For the text-containing cell, return its midpoint in [X, Y] coordinate format. 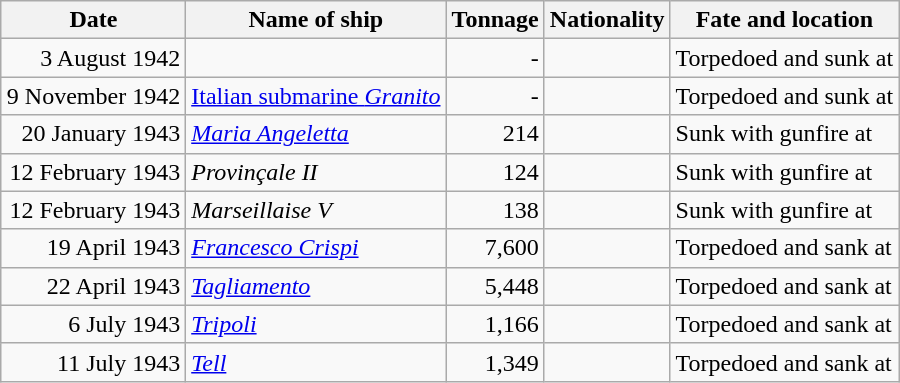
7,600 [495, 248]
Tonnage [495, 20]
Nationality [607, 20]
Tell [316, 362]
1,349 [495, 362]
Provinçale II [316, 172]
Francesco Crispi [316, 248]
Italian submarine Granito [316, 96]
138 [495, 210]
Name of ship [316, 20]
19 April 1943 [93, 248]
Fate and location [784, 20]
5,448 [495, 286]
11 July 1943 [93, 362]
Tripoli [316, 324]
1,166 [495, 324]
124 [495, 172]
9 November 1942 [93, 96]
3 August 1942 [93, 58]
20 January 1943 [93, 134]
214 [495, 134]
Maria Angeletta [316, 134]
Date [93, 20]
Tagliamento [316, 286]
22 April 1943 [93, 286]
Marseillaise V [316, 210]
6 July 1943 [93, 324]
